Capture the cell that displays the provided text and extract its (X, Y) central coordinate. 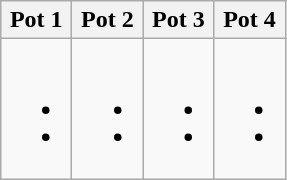
Pot 4 (250, 20)
Pot 2 (108, 20)
Pot 1 (36, 20)
Pot 3 (178, 20)
